Return (x, y) of the center of cell containing provided text 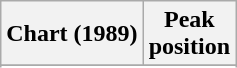
Peakposition (189, 34)
Chart (1989) (72, 34)
